Return (x, y) of the center of cell containing provided text 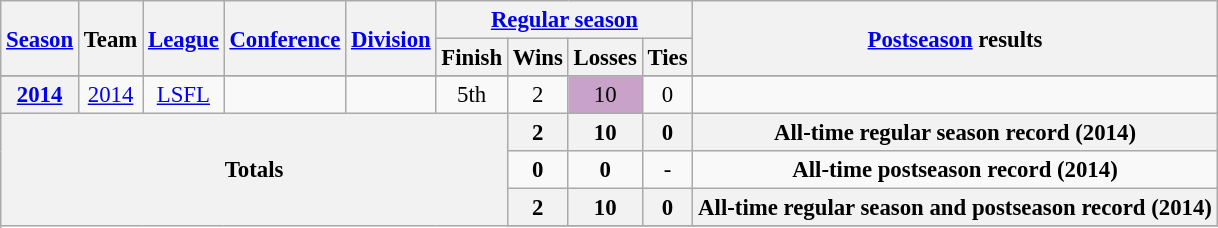
Team (110, 38)
Division (391, 38)
Finish (472, 58)
All-time regular season record (2014) (955, 133)
Conference (285, 38)
Postseason results (955, 38)
All-time postseason record (2014) (955, 170)
5th (472, 95)
League (184, 38)
- (668, 170)
Totals (254, 170)
Losses (605, 58)
Wins (538, 58)
Season (40, 38)
LSFL (184, 95)
Regular season (564, 20)
Ties (668, 58)
All-time regular season and postseason record (2014) (955, 208)
